Pinpoint the cell where the given text exists, returning its [X, Y] midpoint coordinate. 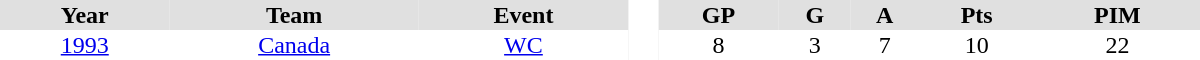
8 [718, 45]
7 [885, 45]
A [885, 15]
Pts [976, 15]
1993 [85, 45]
WC [524, 45]
Team [294, 15]
Event [524, 15]
22 [1118, 45]
Year [85, 15]
PIM [1118, 15]
10 [976, 45]
G [815, 15]
Canada [294, 45]
3 [815, 45]
GP [718, 15]
